Identify which cell holds the provided text, then report its (X, Y) central coordinate. 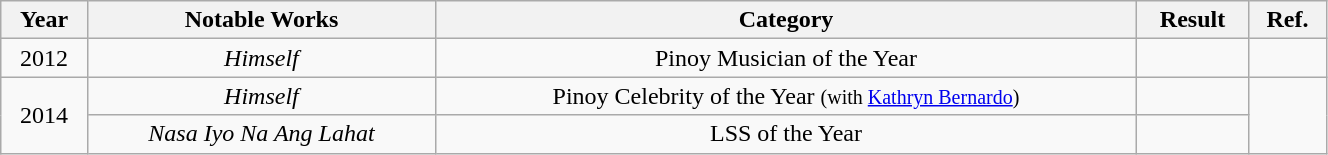
2014 (44, 115)
Nasa Iyo Na Ang Lahat (261, 134)
LSS of the Year (786, 134)
Category (786, 20)
Notable Works (261, 20)
Ref. (1288, 20)
Pinoy Celebrity of the Year (with Kathryn Bernardo) (786, 96)
Pinoy Musician of the Year (786, 58)
2012 (44, 58)
Year (44, 20)
Result (1192, 20)
